From the cell containing the given text, extract its center point as (X, Y) coordinate. 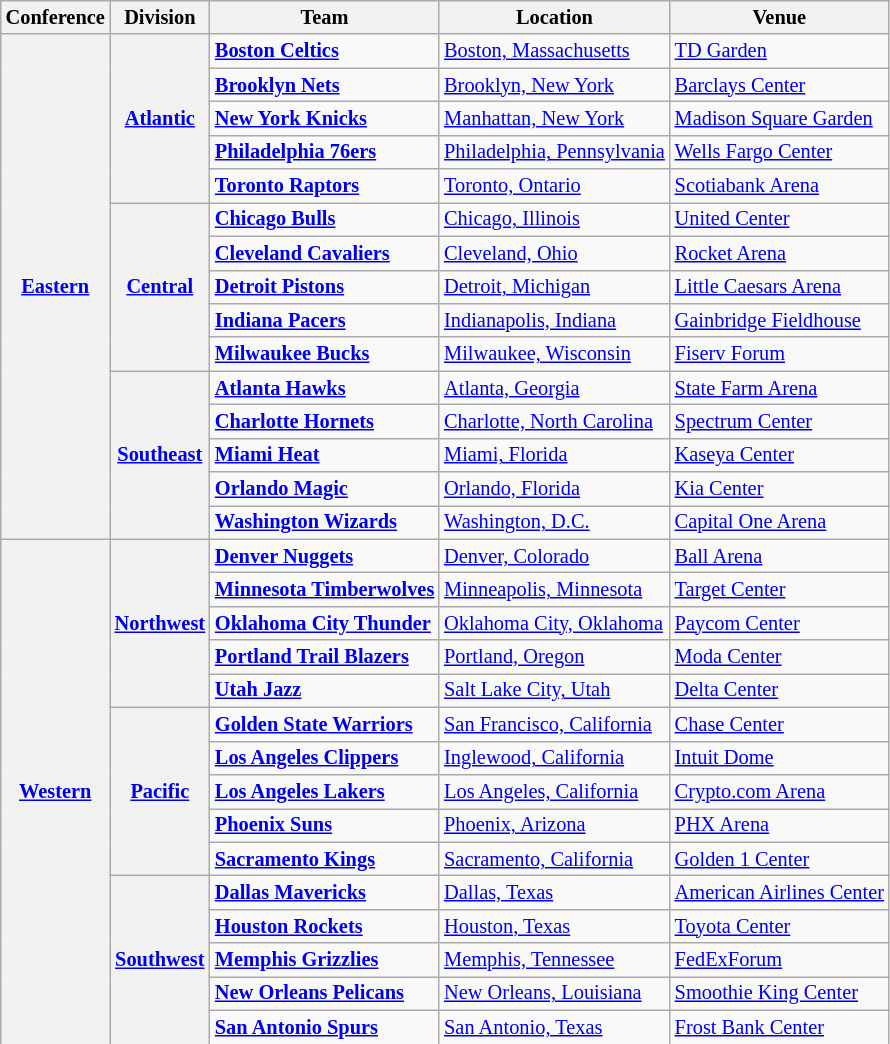
San Antonio, Texas (554, 1027)
Rocket Arena (780, 253)
Division (160, 17)
Delta Center (780, 690)
Chicago Bulls (324, 219)
Central (160, 286)
Los Angeles, California (554, 791)
Pacific (160, 791)
Frost Bank Center (780, 1027)
Brooklyn, New York (554, 85)
Northwest (160, 623)
Eastern (56, 286)
Little Caesars Arena (780, 287)
Dallas Mavericks (324, 892)
Sacramento, California (554, 859)
Houston Rockets (324, 926)
Toronto, Ontario (554, 186)
Phoenix, Arizona (554, 825)
Cleveland Cavaliers (324, 253)
Wells Fargo Center (780, 152)
Barclays Center (780, 85)
Chase Center (780, 724)
San Francisco, California (554, 724)
Fiserv Forum (780, 354)
Milwaukee Bucks (324, 354)
Gainbridge Fieldhouse (780, 320)
Detroit, Michigan (554, 287)
Dallas, Texas (554, 892)
Southwest (160, 959)
Inglewood, California (554, 758)
Denver, Colorado (554, 556)
Moda Center (780, 657)
Team (324, 17)
TD Garden (780, 51)
Conference (56, 17)
Orlando, Florida (554, 489)
Boston Celtics (324, 51)
Madison Square Garden (780, 118)
Cleveland, Ohio (554, 253)
Atlanta Hawks (324, 388)
Crypto.com Arena (780, 791)
Portland Trail Blazers (324, 657)
Chicago, Illinois (554, 219)
New Orleans, Louisiana (554, 993)
Western (56, 792)
Denver Nuggets (324, 556)
Kaseya Center (780, 455)
Toronto Raptors (324, 186)
Manhattan, New York (554, 118)
Sacramento Kings (324, 859)
Los Angeles Lakers (324, 791)
State Farm Arena (780, 388)
American Airlines Center (780, 892)
Southeast (160, 455)
Scotiabank Arena (780, 186)
Indianapolis, Indiana (554, 320)
Indiana Pacers (324, 320)
Toyota Center (780, 926)
Capital One Arena (780, 522)
Philadelphia, Pennsylvania (554, 152)
Washington, D.C. (554, 522)
Atlantic (160, 118)
Phoenix Suns (324, 825)
Golden 1 Center (780, 859)
Milwaukee, Wisconsin (554, 354)
United Center (780, 219)
Memphis Grizzlies (324, 960)
PHX Arena (780, 825)
Detroit Pistons (324, 287)
New York Knicks (324, 118)
Minnesota Timberwolves (324, 589)
Charlotte Hornets (324, 421)
Minneapolis, Minnesota (554, 589)
Memphis, Tennessee (554, 960)
Ball Arena (780, 556)
Charlotte, North Carolina (554, 421)
Boston, Massachusetts (554, 51)
Golden State Warriors (324, 724)
Washington Wizards (324, 522)
Paycom Center (780, 623)
Salt Lake City, Utah (554, 690)
Miami, Florida (554, 455)
Target Center (780, 589)
Kia Center (780, 489)
Orlando Magic (324, 489)
Miami Heat (324, 455)
Utah Jazz (324, 690)
Brooklyn Nets (324, 85)
Los Angeles Clippers (324, 758)
Atlanta, Georgia (554, 388)
Houston, Texas (554, 926)
Portland, Oregon (554, 657)
Smoothie King Center (780, 993)
Philadelphia 76ers (324, 152)
FedExForum (780, 960)
Location (554, 17)
Venue (780, 17)
Intuit Dome (780, 758)
San Antonio Spurs (324, 1027)
Oklahoma City Thunder (324, 623)
New Orleans Pelicans (324, 993)
Spectrum Center (780, 421)
Oklahoma City, Oklahoma (554, 623)
